Output the (x, y) coordinate of the center of the cell containing the given text.  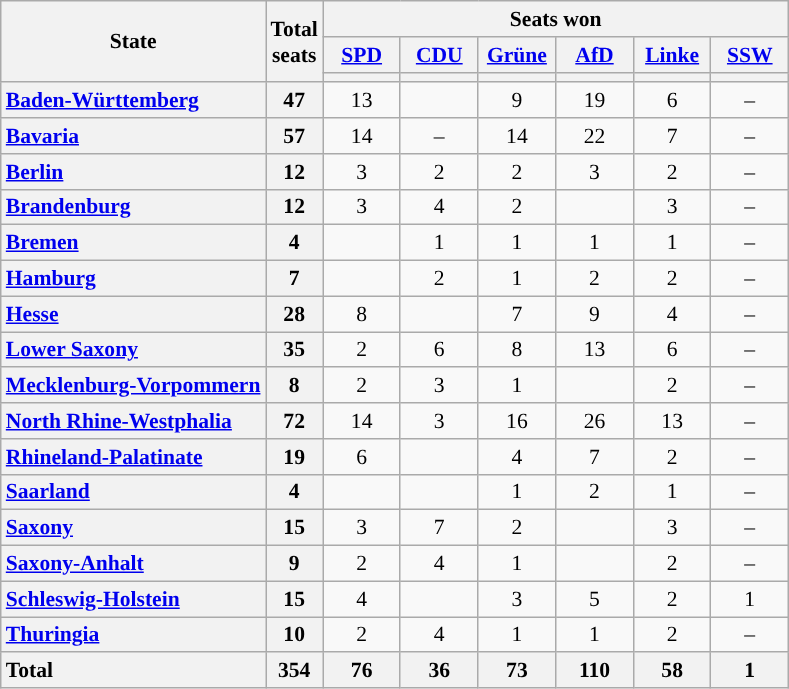
Totalseats (294, 42)
Schleswig-Holstein (134, 599)
Mecklenburg-Vorpommern (134, 386)
Grüne (517, 55)
Lower Saxony (134, 350)
36 (439, 671)
73 (517, 671)
76 (362, 671)
72 (294, 421)
Hamburg (134, 279)
5 (595, 599)
10 (294, 635)
58 (672, 671)
47 (294, 101)
354 (294, 671)
16 (517, 421)
Seats won (556, 19)
AfD (595, 55)
State (134, 42)
SSW (750, 55)
Bremen (134, 243)
Total (134, 671)
Saxony-Anhalt (134, 564)
Linke (672, 55)
Saarland (134, 492)
SPD (362, 55)
CDU (439, 55)
Hesse (134, 314)
Rhineland-Palatinate (134, 457)
North Rhine-Westphalia (134, 421)
26 (595, 421)
57 (294, 136)
Saxony (134, 528)
Bavaria (134, 136)
35 (294, 350)
Brandenburg (134, 207)
Baden-Württemberg (134, 101)
Berlin (134, 172)
Thuringia (134, 635)
110 (595, 671)
28 (294, 314)
22 (595, 136)
